Detect which cell encompasses the target text, then output its (x, y) center coordinate. 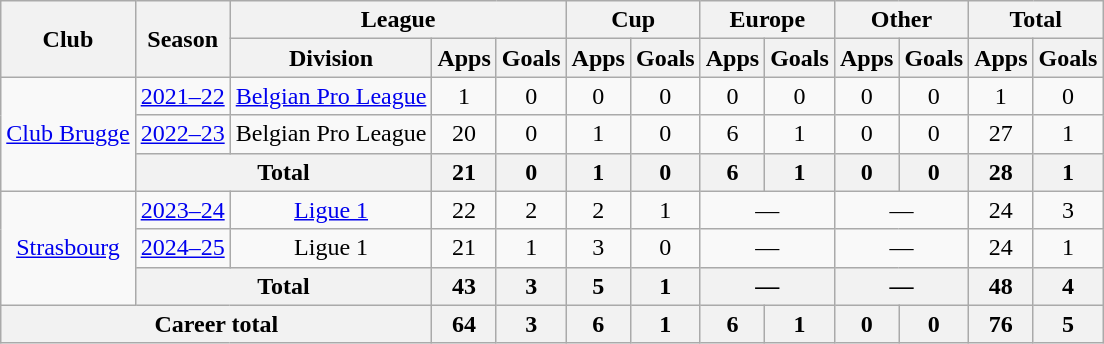
Club Brugge (68, 134)
2022–23 (182, 134)
22 (464, 210)
4 (1068, 286)
64 (464, 324)
20 (464, 134)
Season (182, 39)
Career total (216, 324)
Strasbourg (68, 248)
Club (68, 39)
76 (1001, 324)
27 (1001, 134)
League (398, 20)
Europe (767, 20)
43 (464, 286)
2024–25 (182, 248)
48 (1001, 286)
2023–24 (182, 210)
28 (1001, 172)
Other (901, 20)
2021–22 (182, 96)
Division (331, 58)
Cup (633, 20)
